Scan for the cell matching the given text and deliver its [X, Y] coordinate at center. 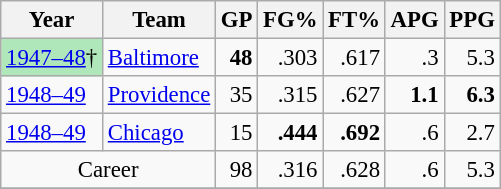
FT% [354, 20]
Providence [158, 95]
1947–48† [52, 58]
.627 [354, 95]
.303 [290, 58]
2.7 [472, 133]
Baltimore [158, 58]
.316 [290, 170]
98 [237, 170]
APG [414, 20]
Team [158, 20]
PPG [472, 20]
GP [237, 20]
.444 [290, 133]
48 [237, 58]
6.3 [472, 95]
35 [237, 95]
Chicago [158, 133]
.617 [354, 58]
.3 [414, 58]
.692 [354, 133]
.628 [354, 170]
.315 [290, 95]
Career [108, 170]
15 [237, 133]
Year [52, 20]
1.1 [414, 95]
FG% [290, 20]
